Locate the cell with the specified text and output its (x, y) center coordinate. 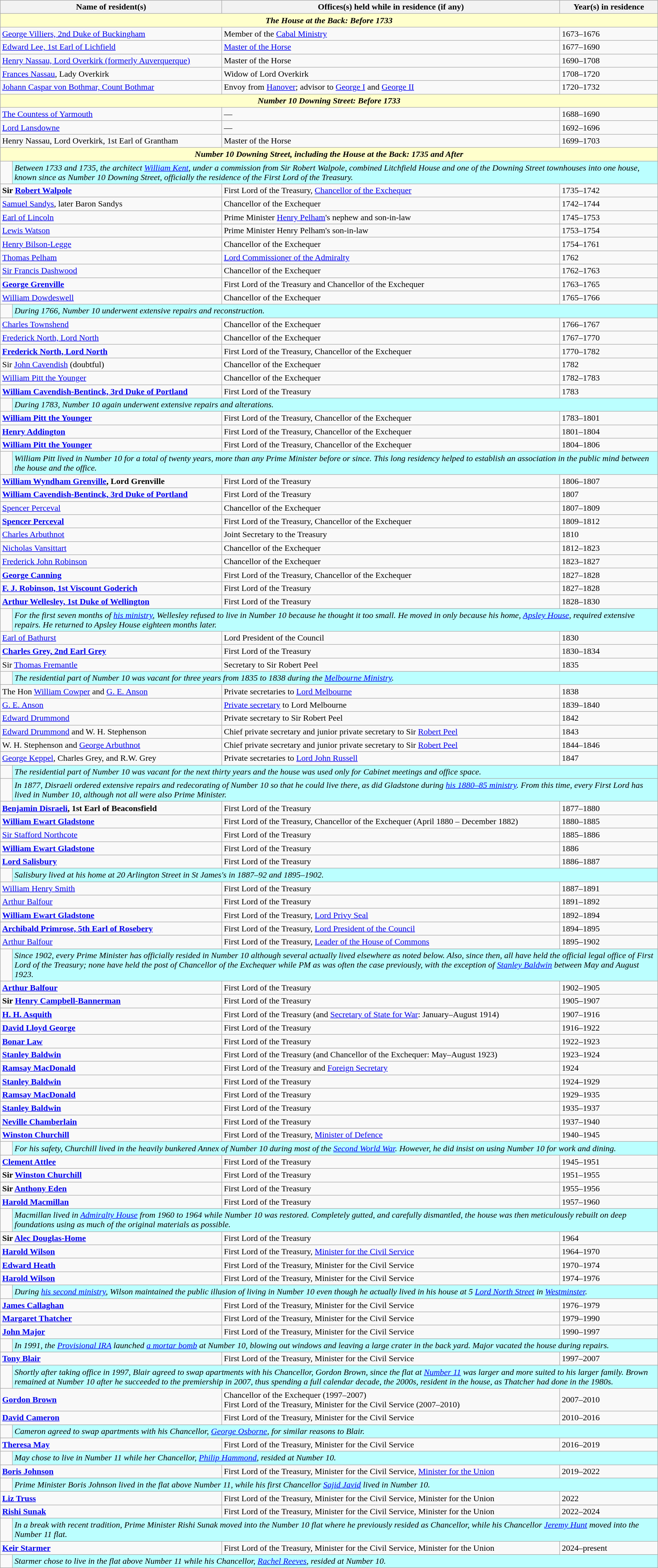
Henry Nassau, Lord Overkirk (formerly Auverquerque) (111, 60)
1783–1801 (609, 418)
1765–1766 (609, 298)
1957–1960 (609, 1202)
1997–2007 (609, 1359)
1935–1937 (609, 1108)
The House at the Back: Before 1733 (329, 20)
1753–1754 (609, 231)
2010–2016 (609, 1418)
Tony Blair (111, 1359)
Margaret Thatcher (111, 1319)
1830 (609, 638)
1974–1976 (609, 1278)
Joint Secretary to the Treasury (391, 535)
Private secretary to Sir Robert Peel (391, 718)
F. J. Robinson, 1st Viscount Goderich (111, 588)
1885–1886 (609, 835)
During 1783, Number 10 again underwent extensive repairs and alterations. (335, 405)
David Cameron (111, 1418)
Cameron agreed to swap apartments with his Chancellor, George Osborne, for similar reasons to Blair. (335, 1431)
1964–1970 (609, 1251)
Sir Winston Churchill (111, 1175)
Secretary to Sir Robert Peel (391, 665)
1767–1770 (609, 338)
1895–1902 (609, 942)
1979–1990 (609, 1319)
Thomas Pelham (111, 257)
1782 (609, 364)
Liz Truss (111, 1498)
1830–1834 (609, 651)
Frances Nassau, Lady Overkirk (111, 74)
May chose to live in Number 11 while her Chancellor, Philip Hammond, resided at Number 10. (335, 1458)
2019–2022 (609, 1471)
First Lord of the Treasury, Minister of Defence (391, 1135)
1891–1892 (609, 902)
First Lord of the Treasury, Lord President of the Council (391, 929)
Edward Heath (111, 1265)
Lewis Watson (111, 231)
1809–1812 (609, 521)
Bonar Law (111, 1041)
The residential part of Number 10 was vacant for the next thirty years and the house was used only for Cabinet meetings and office space. (335, 772)
The residential part of Number 10 was vacant for three years from 1835 to 1838 during the Melbourne Ministry. (335, 678)
1807–1809 (609, 508)
1964 (609, 1238)
1766–1767 (609, 324)
1886–1887 (609, 862)
1708–1720 (609, 74)
1955–1956 (609, 1188)
First Lord of the Treasury, Leader of the House of Commons (391, 942)
Prime Minister Henry Pelham's nephew and son-in-law (391, 217)
Edward Drummond (111, 718)
Chancellor of the Exchequer (1997–2007)First Lord of the Treasury, Minister for the Civil Service (2007–2010) (391, 1400)
1970–1974 (609, 1265)
1742–1744 (609, 204)
William Wyndham Grenville, Lord Grenville (111, 481)
Private secretaries to Lord John Russell (391, 758)
1877–1880 (609, 808)
W. H. Stephenson and George Arbuthnot (111, 745)
Sir Alec Douglas-Home (111, 1238)
Starmer chose to live in the flat above Number 11 while his Chancellor, Rachel Reeves, resided at Number 10. (335, 1561)
Frederick John Robinson (111, 561)
John Major (111, 1332)
During 1766, Number 10 underwent extensive repairs and reconstruction. (335, 311)
1783 (609, 391)
1812–1823 (609, 548)
Nicholas Vansittart (111, 548)
First Lord of the Treasury, Chancellor of the Exchequer (April 1880 – December 1882) (391, 821)
1945–1951 (609, 1162)
Private secretaries to Lord Melbourne (391, 691)
Number 10 Downing Street: Before 1733 (329, 101)
1835 (609, 665)
1843 (609, 732)
Charles Arbuthnot (111, 535)
1677–1690 (609, 47)
2016–2019 (609, 1445)
Samuel Sandys, later Baron Sandys (111, 204)
Name of resident(s) (111, 7)
George Canning (111, 575)
1762–1763 (609, 271)
1810 (609, 535)
1847 (609, 758)
2022 (609, 1498)
Henry Addington (111, 432)
1782–1783 (609, 378)
1807 (609, 495)
Salisbury lived at his home at 20 Arlington Street in St James's in 1887–92 and 1895–1902. (335, 875)
George Keppel, Charles Grey, and R.W. Grey (111, 758)
William Dowdeswell (111, 298)
1894–1895 (609, 929)
Number 10 Downing Street, including the House at the Back: 1735 and After (329, 154)
Sir Robert Walpole (111, 191)
First Lord of the Treasury (and Chancellor of the Exchequer: May–August 1923) (391, 1054)
Henry Bilson-Legge (111, 244)
Benjamin Disraeli, 1st Earl of Beaconsfield (111, 808)
1880–1885 (609, 821)
Widow of Lord Overkirk (391, 74)
1951–1955 (609, 1175)
George Grenville (111, 284)
First Lord of the Treasury and Chancellor of the Exchequer (391, 284)
2007–2010 (609, 1400)
David Lloyd George (111, 1028)
Member of the Cabal Ministry (391, 34)
Year(s) in residence (609, 7)
1842 (609, 718)
Edward Lee, 1st Earl of Lichfield (111, 47)
1692–1696 (609, 127)
Charles Grey, 2nd Earl Grey (111, 651)
1801–1804 (609, 432)
Boris Johnson (111, 1471)
Envoy from Hanover; advisor to George I and George II (391, 87)
Sir Thomas Fremantle (111, 665)
Earl of Bathurst (111, 638)
Sir Anthony Eden (111, 1188)
George Villiers, 2nd Duke of Buckingham (111, 34)
Sir John Cavendish (doubtful) (111, 364)
1735–1742 (609, 191)
Henry Nassau, Lord Overkirk, 1st Earl of Grantham (111, 141)
Charles Townshend (111, 324)
Theresa May (111, 1445)
1844–1846 (609, 745)
1892–1894 (609, 915)
H. H. Asquith (111, 1014)
Prime Minister Henry Pelham's son-in-law (391, 231)
Rishi Sunak (111, 1511)
Lord Lansdowne (111, 127)
1839–1840 (609, 705)
1937–1940 (609, 1122)
1924 (609, 1068)
1922–1923 (609, 1041)
Gordon Brown (111, 1400)
Arthur Wellesley, 1st Duke of Wellington (111, 601)
Winston Churchill (111, 1135)
1929–1935 (609, 1095)
1828–1830 (609, 601)
The Hon William Cowper and G. E. Anson (111, 691)
First Lord of the Treasury (and Secretary of State for War: January–August 1914) (391, 1014)
Keir Starmer (111, 1548)
1976–1979 (609, 1305)
1720–1732 (609, 87)
1690–1708 (609, 60)
Edward Drummond and W. H. Stephenson (111, 732)
1673–1676 (609, 34)
1924–1929 (609, 1082)
1916–1922 (609, 1028)
1806–1807 (609, 481)
Private secretary to Lord Melbourne (391, 705)
1754–1761 (609, 244)
Lord President of the Council (391, 638)
1770–1782 (609, 351)
1887–1891 (609, 888)
1990–1997 (609, 1332)
1907–1916 (609, 1014)
James Callaghan (111, 1305)
Sir Stafford Northcote (111, 835)
William Henry Smith (111, 888)
1763–1765 (609, 284)
1940–1945 (609, 1135)
1905–1907 (609, 1001)
First Lord of the Treasury and Foreign Secretary (391, 1068)
1838 (609, 691)
Sir Henry Campbell-Bannerman (111, 1001)
G. E. Anson (111, 705)
Archibald Primrose, 5th Earl of Rosebery (111, 929)
Lord Salisbury (111, 862)
1688–1690 (609, 114)
1699–1703 (609, 141)
Clement Attlee (111, 1162)
1762 (609, 257)
1745–1753 (609, 217)
Neville Chamberlain (111, 1122)
The Countess of Yarmouth (111, 114)
1886 (609, 848)
1804–1806 (609, 445)
Harold Macmillan (111, 1202)
Earl of Lincoln (111, 217)
First Lord of the Treasury, Lord Privy Seal (391, 915)
Offices(s) held while in residence (if any) (391, 7)
Johann Caspar von Bothmar, Count Bothmar (111, 87)
2024–present (609, 1548)
2022–2024 (609, 1511)
1923–1924 (609, 1054)
1902–1905 (609, 988)
Prime Minister Boris Johnson lived in the flat above Number 11, while his first Chancellor Sajid Javid lived in Number 10. (335, 1485)
Lord Commissioner of the Admiralty (391, 257)
Sir Francis Dashwood (111, 271)
1823–1827 (609, 561)
